Detect which cell encompasses the target text, then output its (x, y) center coordinate. 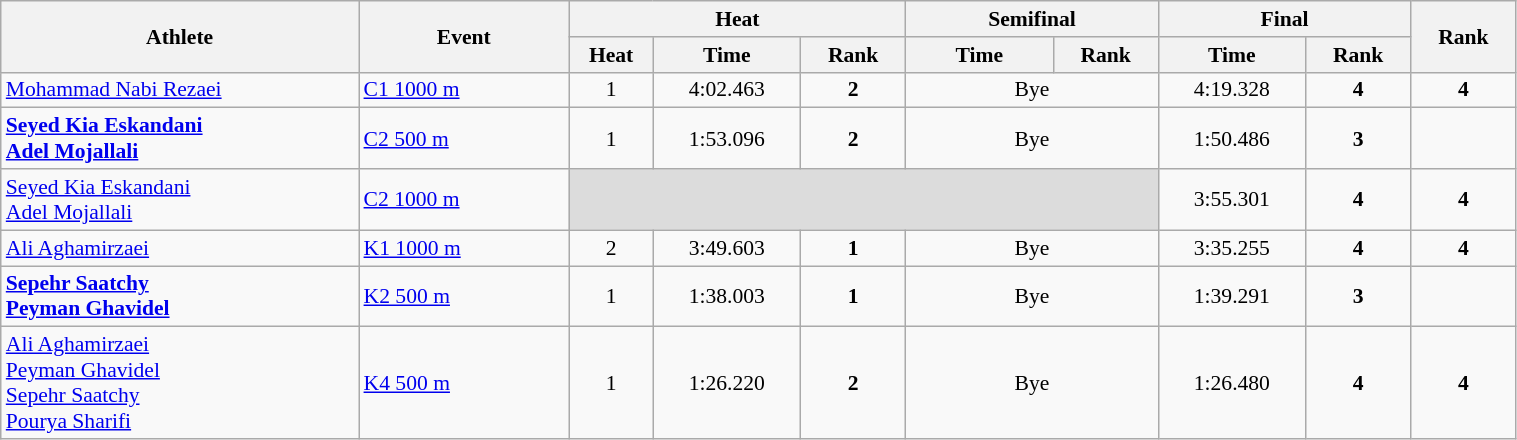
3:49.603 (726, 248)
1:26.480 (1232, 383)
1:26.220 (726, 383)
Mohammad Nabi Rezaei (180, 90)
Ali AghamirzaeiPeyman GhavidelSepehr SaatchyPourya Sharifi (180, 383)
Athlete (180, 36)
3:35.255 (1232, 248)
Final (1284, 19)
4:02.463 (726, 90)
1:38.003 (726, 296)
4:19.328 (1232, 90)
C2 1000 m (464, 200)
1:53.096 (726, 138)
Ali Aghamirzaei (180, 248)
Event (464, 36)
3:55.301 (1232, 200)
K2 500 m (464, 296)
1:39.291 (1232, 296)
Semifinal (1032, 19)
K4 500 m (464, 383)
Sepehr SaatchyPeyman Ghavidel (180, 296)
K1 1000 m (464, 248)
C1 1000 m (464, 90)
C2 500 m (464, 138)
1:50.486 (1232, 138)
